Determine the (X, Y) coordinate at the center of the cell enclosing the given text.  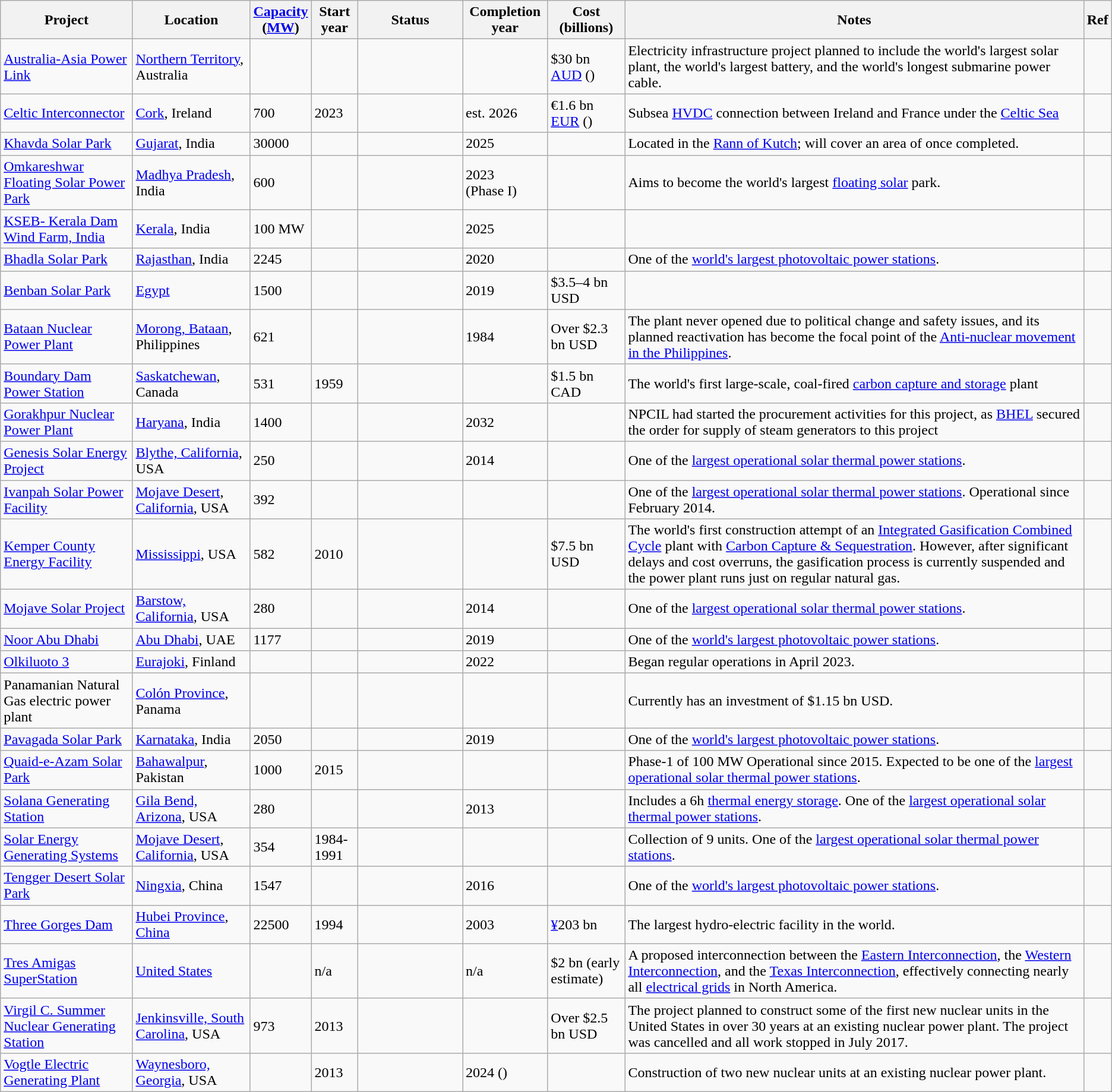
2015 (334, 770)
1400 (280, 422)
Egypt (191, 290)
1547 (280, 886)
2016 (505, 886)
Includes a 6h thermal energy storage. One of the largest operational solar thermal power stations. (854, 809)
Noor Abu Dhabi (67, 640)
¥203 bn (586, 924)
2010 (334, 555)
Panamanian Natural Gas electric power plant (67, 701)
Celtic Interconnector (67, 113)
30000 (280, 144)
100 MW (280, 229)
Over $2.3 bn USD (586, 337)
250 (280, 461)
1984 (505, 337)
Capacity(MW) (280, 20)
Collection of 9 units. One of the largest operational solar thermal power stations. (854, 847)
Aims to become the world's largest floating solar park. (854, 182)
Colón Province, Panama (191, 701)
$1.5 bn CAD (586, 384)
Solar Energy Generating Systems (67, 847)
1984-1991 (334, 847)
$2 bn (early estimate) (586, 971)
Mississippi, USA (191, 555)
€1.6 bn EUR () (586, 113)
Completion year (505, 20)
Subsea HVDC connection between Ireland and France under the Celtic Sea (854, 113)
Morong, Bataan, Philippines (191, 337)
$7.5 bn USD (586, 555)
621 (280, 337)
1959 (334, 384)
Solana Generating Station (67, 809)
Gorakhpur Nuclear Power Plant (67, 422)
Ningxia, China (191, 886)
Project (67, 20)
Haryana, India (191, 422)
Began regular operations in April 2023. (854, 662)
392 (280, 499)
Madhya Pradesh, India (191, 182)
2022 (505, 662)
Khavda Solar Park (67, 144)
973 (280, 1025)
Gila Bend, Arizona, USA (191, 809)
Barstow, California, USA (191, 609)
Cost(billions) (586, 20)
Vogtle Electric Generating Plant (67, 1072)
Virgil C. Summer Nuclear Generating Station (67, 1025)
KSEB- Kerala Dam Wind Farm, India (67, 229)
Kemper County Energy Facility (67, 555)
Mojave Solar Project (67, 609)
Genesis Solar Energy Project (67, 461)
2003 (505, 924)
2050 (280, 739)
$30 bn AUD () (586, 67)
Rajasthan, India (191, 259)
Start year (334, 20)
Waynesboro, Georgia, USA (191, 1072)
Karnataka, India (191, 739)
2245 (280, 259)
Bataan Nuclear Power Plant (67, 337)
600 (280, 182)
Omkareshwar Floating Solar Power Park (67, 182)
Location (191, 20)
700 (280, 113)
Over $2.5 bn USD (586, 1025)
Phase-1 of 100 MW Operational since 2015. Expected to be one of the largest operational solar thermal power stations. (854, 770)
2023(Phase I) (505, 182)
Located in the Rann of Kutch; will cover an area of once completed. (854, 144)
2024 () (505, 1072)
Australia-Asia Power Link (67, 67)
Boundary Dam Power Station (67, 384)
Saskatchewan, Canada (191, 384)
Ivanpah Solar Power Facility (67, 499)
Olkiluoto 3 (67, 662)
Notes (854, 20)
Bahawalpur, Pakistan (191, 770)
United States (191, 971)
1177 (280, 640)
Eurajoki, Finland (191, 662)
NPCIL had started the procurement activities for this project, as BHEL secured the order for supply of steam generators to this project (854, 422)
531 (280, 384)
354 (280, 847)
Abu Dhabi, UAE (191, 640)
2020 (505, 259)
Three Gorges Dam (67, 924)
Kerala, India (191, 229)
Cork, Ireland (191, 113)
Northern Territory, Australia (191, 67)
$3.5–4 bn USD (586, 290)
Ref (1098, 20)
Currently has an investment of $1.15 bn USD. (854, 701)
1994 (334, 924)
Benban Solar Park (67, 290)
Quaid-e-Azam Solar Park (67, 770)
One of the largest operational solar thermal power stations. Operational since February 2014. (854, 499)
The largest hydro-electric facility in the world. (854, 924)
Tengger Desert Solar Park (67, 886)
2023 (334, 113)
1500 (280, 290)
22500 (280, 924)
The world's first large-scale, coal-fired carbon capture and storage plant (854, 384)
1000 (280, 770)
Status (410, 20)
Bhadla Solar Park (67, 259)
Blythe, California, USA (191, 461)
Hubei Province, China (191, 924)
est. 2026 (505, 113)
2032 (505, 422)
Gujarat, India (191, 144)
Construction of two new nuclear units at an existing nuclear power plant. (854, 1072)
582 (280, 555)
Jenkinsville, South Carolina, USA (191, 1025)
Pavagada Solar Park (67, 739)
Tres Amigas SuperStation (67, 971)
